For the text-containing cell, return its midpoint in (x, y) coordinate format. 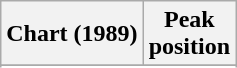
Peakposition (189, 34)
Chart (1989) (72, 34)
